Extract the (x, y) coordinate from the center of the cell holding the provided text.  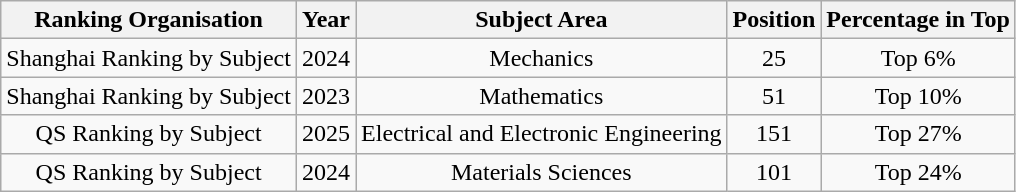
Electrical and Electronic Engineering (542, 134)
Top 10% (918, 96)
Subject Area (542, 20)
Top 24% (918, 172)
Mathematics (542, 96)
Top 27% (918, 134)
2025 (326, 134)
Materials Sciences (542, 172)
Position (774, 20)
51 (774, 96)
151 (774, 134)
Ranking Organisation (149, 20)
25 (774, 58)
Mechanics (542, 58)
Year (326, 20)
Top 6% (918, 58)
Percentage in Top (918, 20)
2023 (326, 96)
101 (774, 172)
